Determine the [x, y] coordinate at the center of the cell enclosing the given text.  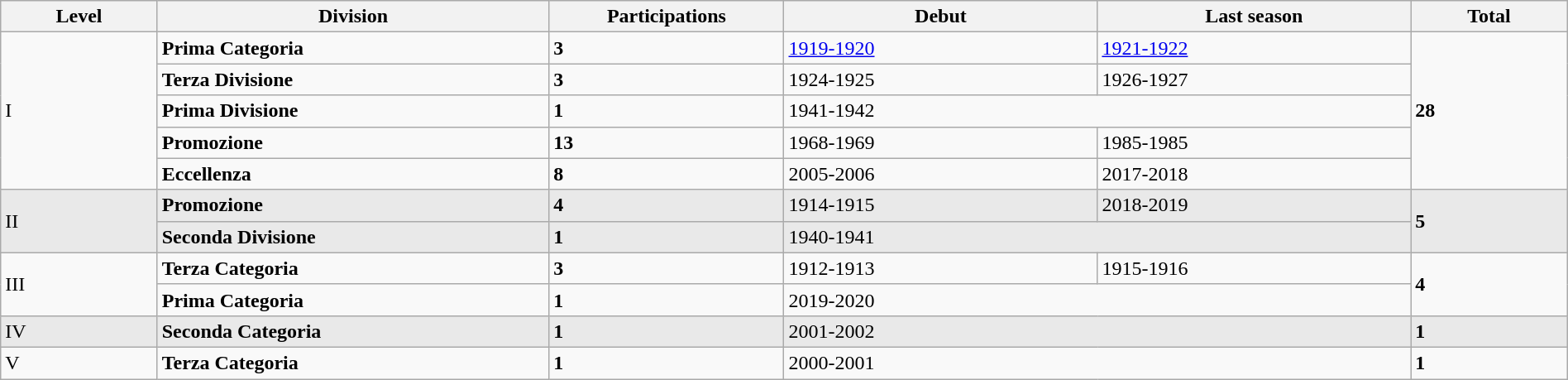
Seconda Divisione [353, 237]
III [79, 284]
8 [667, 174]
II [79, 221]
Participations [667, 17]
2000-2001 [1097, 363]
13 [667, 142]
V [79, 363]
1985-1985 [1254, 142]
Division [353, 17]
IV [79, 331]
2017-2018 [1254, 174]
2005-2006 [941, 174]
Terza Divisione [353, 79]
1914-1915 [941, 205]
I [79, 111]
28 [1489, 111]
Eccellenza [353, 174]
Seconda Categoria [353, 331]
1941-1942 [1097, 111]
Prima Divisione [353, 111]
1926-1927 [1254, 79]
Level [79, 17]
Last season [1254, 17]
5 [1489, 221]
Total [1489, 17]
1924-1925 [941, 79]
2001-2002 [1097, 331]
1968-1969 [941, 142]
2018-2019 [1254, 205]
1915-1916 [1254, 268]
1912-1913 [941, 268]
1919-1920 [941, 48]
1921-1922 [1254, 48]
Debut [941, 17]
1940-1941 [1097, 237]
2019-2020 [1097, 300]
